Find where the given text appears and provide that cell's center as [x, y] coordinate. 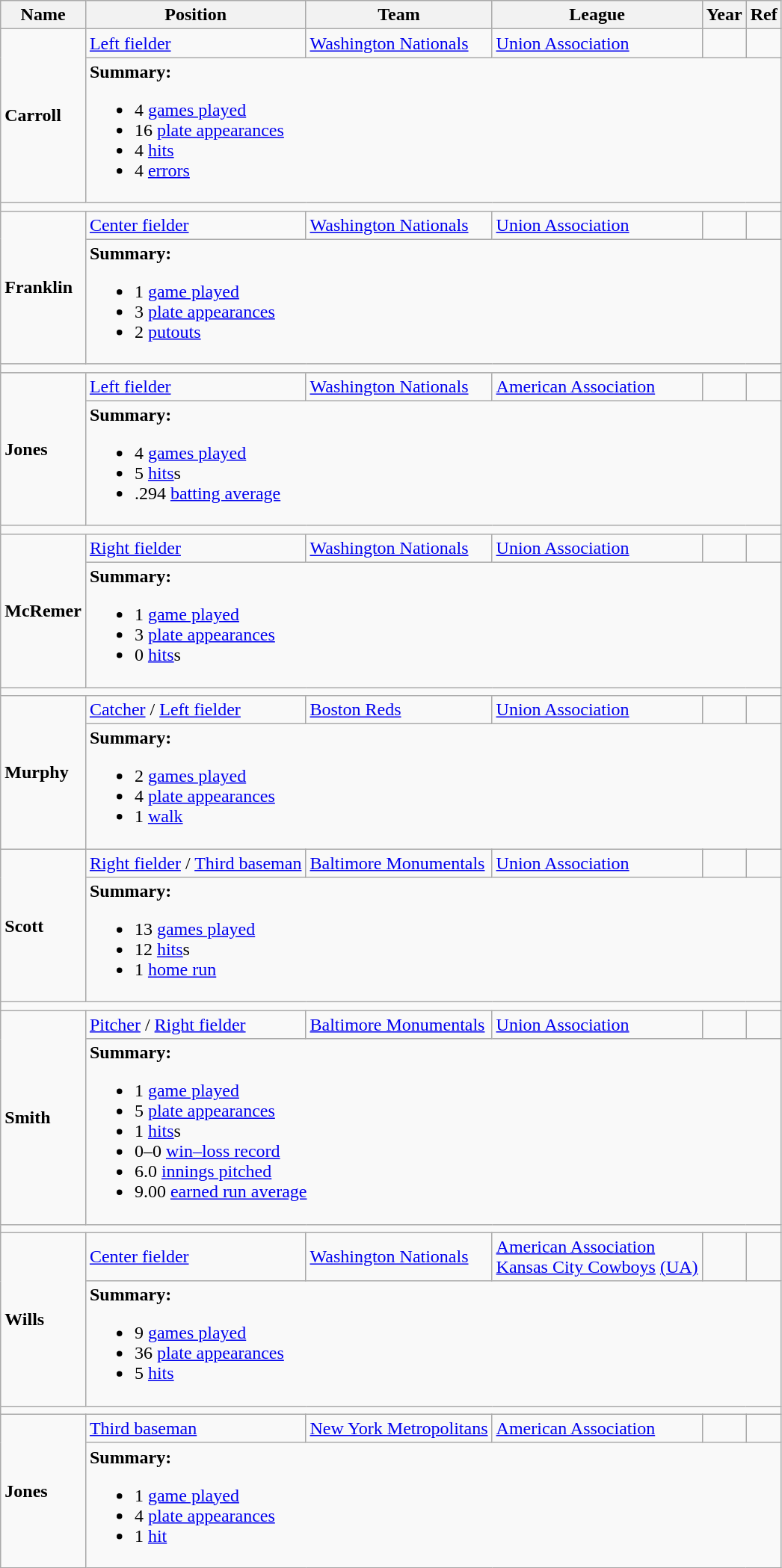
Position [196, 15]
New York Metropolitans [399, 1428]
Team [399, 15]
League [597, 15]
Summary:1 game played4 plate appearances1 hit [434, 1505]
Wills [43, 1319]
Murphy [43, 773]
Name [43, 15]
Summary:1 game played5 plate appearances1 hitss0–0 win–loss record6.0 innings pitched9.00 earned run average [434, 1132]
Franklin [43, 287]
Carroll [43, 116]
Boston Reds [399, 710]
Summary:1 game played3 plate appearances0 hitss [434, 625]
Smith [43, 1117]
Right fielder [196, 548]
Scott [43, 925]
Summary:13 games played12 hitss1 home run [434, 940]
Ref [764, 15]
American Association Kansas City Cowboys (UA) [597, 1257]
Catcher / Left fielder [196, 710]
Summary:4 games played5 hitss.294 batting average [434, 463]
Pitcher / Right fielder [196, 1025]
Summary:2 games played4 plate appearances1 walk [434, 786]
Summary:4 games played16 plate appearances4 hits4 errors [434, 130]
Right fielder / Third baseman [196, 863]
Third baseman [196, 1428]
McRemer [43, 610]
Year [724, 15]
Summary:1 game played3 plate appearances2 putouts [434, 302]
Summary:9 games played36 plate appearances5 hits [434, 1344]
